For the text-containing cell, return its midpoint in (x, y) coordinate format. 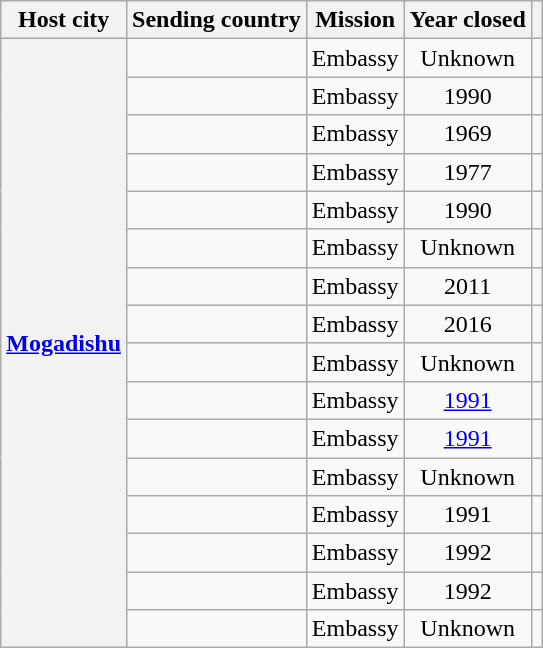
1969 (468, 134)
Sending country (217, 20)
Mission (355, 20)
Host city (64, 20)
Mogadishu (64, 344)
Year closed (468, 20)
2011 (468, 286)
1977 (468, 172)
2016 (468, 324)
